Output the (x, y) coordinate of the center of the cell containing the given text.  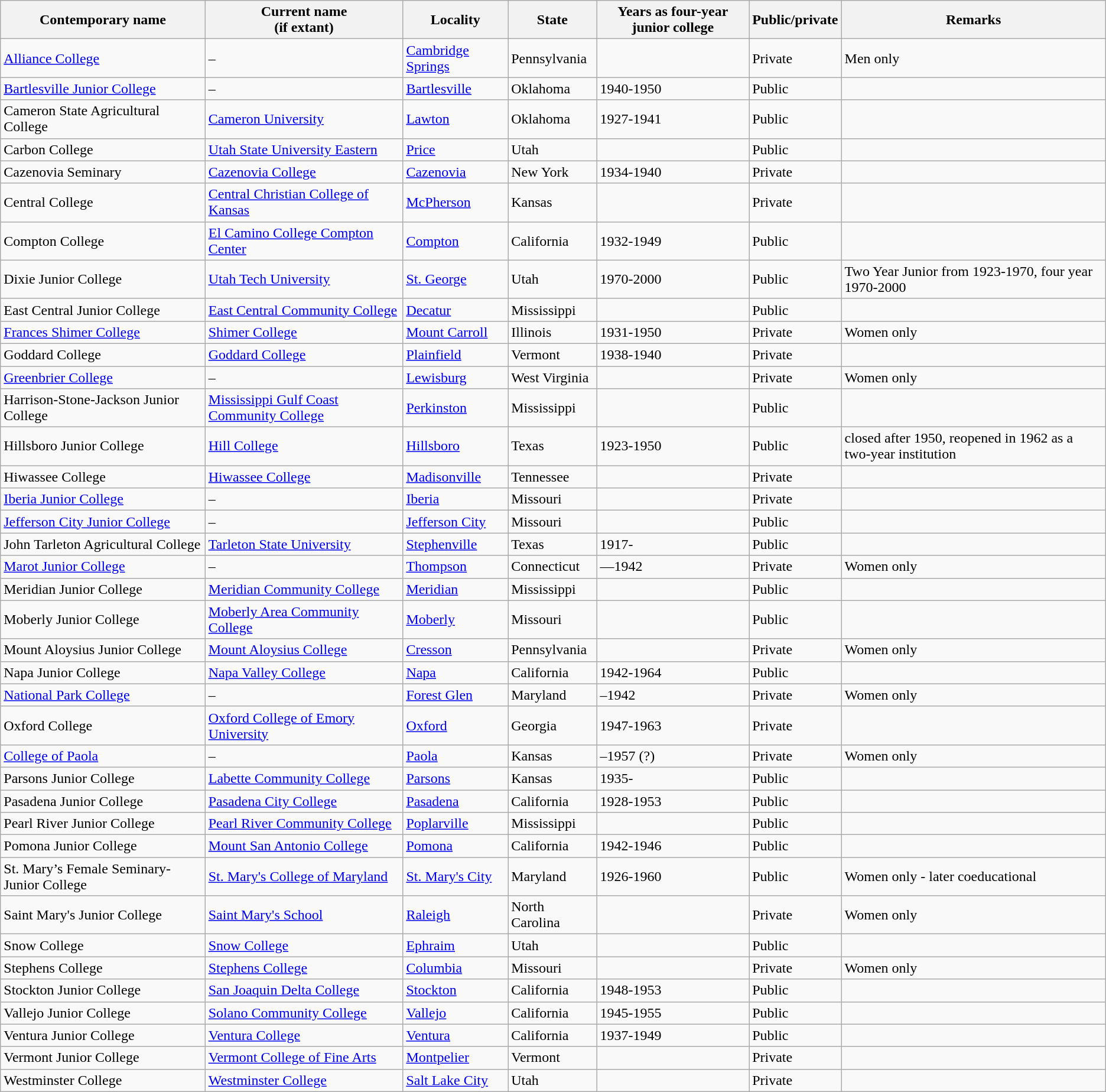
Raleigh (456, 915)
1948-1953 (673, 990)
1938-1940 (673, 355)
closed after 1950, reopened in 1962 as a two-year institution (974, 447)
Central Christian College of Kansas (304, 202)
Dixie Junior College (103, 279)
Saint Mary's Junior College (103, 915)
North Carolina (552, 915)
Paola (456, 756)
Illinois (552, 332)
Salt Lake City (456, 1080)
Plainfield (456, 355)
1923-1950 (673, 447)
1926-1960 (673, 877)
Ephraim (456, 945)
1970-2000 (673, 279)
Shimer College (304, 332)
1928-1953 (673, 801)
Moberly (456, 619)
Harrison-Stone-Jackson Junior College (103, 408)
Pearl River Junior College (103, 824)
1940-1950 (673, 89)
Cazenovia Seminary (103, 172)
Alliance College (103, 58)
Iberia Junior College (103, 499)
Cresson (456, 650)
El Camino College Compton Center (304, 241)
St. George (456, 279)
Compton (456, 241)
Georgia (552, 726)
–1957 (?) (673, 756)
Utah State University Eastern (304, 149)
Mount San Antonio College (304, 846)
Cazenovia College (304, 172)
Tarleton State University (304, 544)
Poplarville (456, 824)
San Joaquin Delta College (304, 990)
Pasadena City College (304, 801)
Forest Glen (456, 695)
Labette Community College (304, 778)
Meridian Community College (304, 589)
Mount Aloysius Junior College (103, 650)
Jefferson City (456, 522)
Mount Carroll (456, 332)
—1942 (673, 567)
New York (552, 172)
Pasadena (456, 801)
Central College (103, 202)
Cazenovia (456, 172)
National Park College (103, 695)
1947-1963 (673, 726)
Thompson (456, 567)
1935- (673, 778)
1937-1949 (673, 1035)
1927-1941 (673, 119)
Pomona Junior College (103, 846)
Columbia (456, 968)
Stockton (456, 990)
East Central Junior College (103, 310)
1942-1946 (673, 846)
Public/private (795, 20)
Iberia (456, 499)
Meridian (456, 589)
St. Mary's City (456, 877)
1942-1964 (673, 672)
Locality (456, 20)
Frances Shimer College (103, 332)
Napa (456, 672)
Vermont Junior College (103, 1058)
Greenbrier College (103, 378)
Current name(if extant) (304, 20)
Bartlesville Junior College (103, 89)
Men only (974, 58)
Moberly Area Community College (304, 619)
Vallejo (456, 1013)
Carbon College (103, 149)
1917- (673, 544)
St. Mary's College of Maryland (304, 877)
Meridian Junior College (103, 589)
1931-1950 (673, 332)
State (552, 20)
Montpelier (456, 1058)
Madisonville (456, 477)
West Virginia (552, 378)
East Central Community College (304, 310)
McPherson (456, 202)
Moberly Junior College (103, 619)
Price (456, 149)
Tennessee (552, 477)
Ventura (456, 1035)
Cameron University (304, 119)
Remarks (974, 20)
Connecticut (552, 567)
Utah Tech University (304, 279)
Pomona (456, 846)
John Tarleton Agricultural College (103, 544)
Pasadena Junior College (103, 801)
Years as four-year junior college (673, 20)
Jefferson City Junior College (103, 522)
Hillsboro (456, 447)
–1942 (673, 695)
Pearl River Community College (304, 824)
Napa Valley College (304, 672)
Compton College (103, 241)
Ventura Junior College (103, 1035)
Contemporary name (103, 20)
Hill College (304, 447)
1934-1940 (673, 172)
Lawton (456, 119)
Cambridge Springs (456, 58)
1945-1955 (673, 1013)
Marot Junior College (103, 567)
Ventura College (304, 1035)
Women only - later coeducational (974, 877)
College of Paola (103, 756)
Napa Junior College (103, 672)
Bartlesville (456, 89)
St. Mary’s Female Seminary-Junior College (103, 877)
Solano Community College (304, 1013)
Hillsboro Junior College (103, 447)
Parsons (456, 778)
Cameron State Agricultural College (103, 119)
Vallejo Junior College (103, 1013)
Lewisburg (456, 378)
Mississippi Gulf Coast Community College (304, 408)
Oxford College of Emory University (304, 726)
Oxford College (103, 726)
Decatur (456, 310)
Saint Mary's School (304, 915)
Two Year Junior from 1923-1970, four year 1970-2000 (974, 279)
Vermont College of Fine Arts (304, 1058)
1932-1949 (673, 241)
Perkinston (456, 408)
Stephenville (456, 544)
Parsons Junior College (103, 778)
Mount Aloysius College (304, 650)
Stockton Junior College (103, 990)
Oxford (456, 726)
